Pinpoint the cell where the given text exists, returning its [x, y] midpoint coordinate. 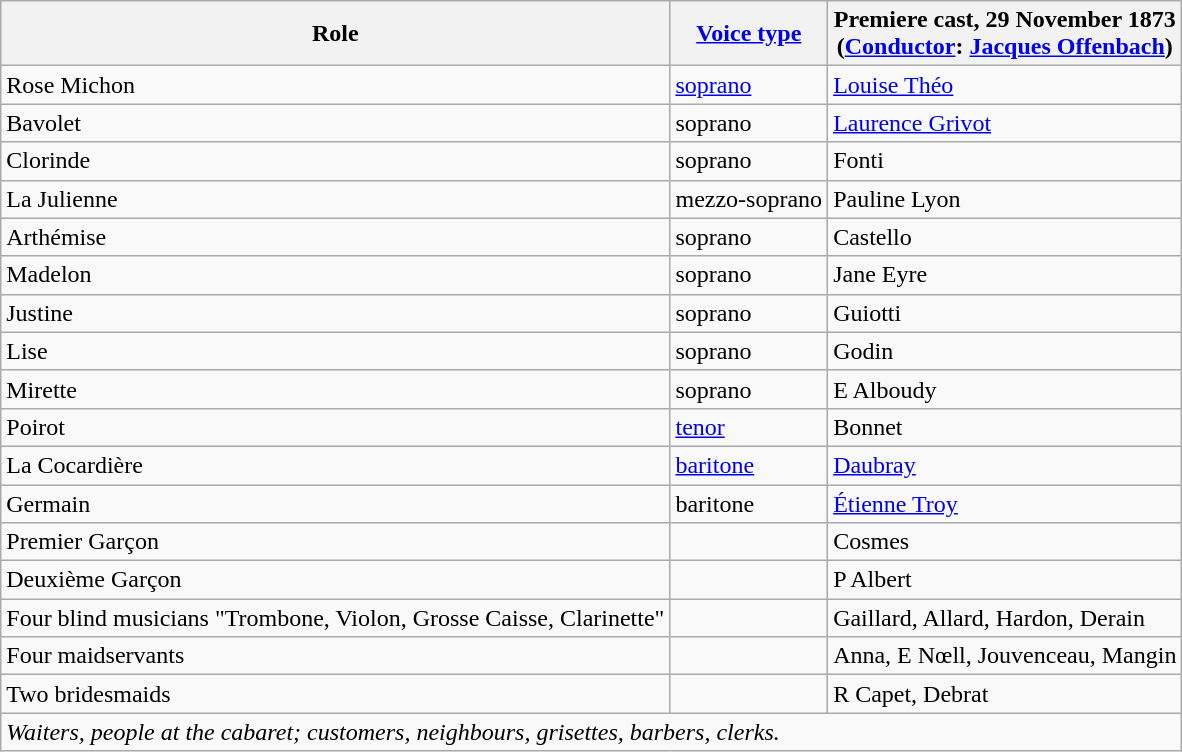
Premier Garçon [336, 542]
Deuxième Garçon [336, 580]
Mirette [336, 389]
Clorinde [336, 161]
Two bridesmaids [336, 694]
E Alboudy [1005, 389]
R Capet, Debrat [1005, 694]
Voice type [749, 34]
Role [336, 34]
Guiotti [1005, 313]
Justine [336, 313]
Laurence Grivot [1005, 123]
Daubray [1005, 465]
Madelon [336, 275]
Four maidservants [336, 656]
Louise Théo [1005, 85]
Jane Eyre [1005, 275]
P Albert [1005, 580]
Étienne Troy [1005, 503]
La Julienne [336, 199]
Castello [1005, 237]
Fonti [1005, 161]
Godin [1005, 351]
Bonnet [1005, 427]
Gaillard, Allard, Hardon, Derain [1005, 618]
Lise [336, 351]
Cosmes [1005, 542]
Rose Michon [336, 85]
Four blind musicians "Trombone, Violon, Grosse Caisse, Clarinette" [336, 618]
tenor [749, 427]
Poirot [336, 427]
Germain [336, 503]
Premiere cast, 29 November 1873(Conductor: Jacques Offenbach) [1005, 34]
Pauline Lyon [1005, 199]
mezzo-soprano [749, 199]
Anna, E Nœll, Jouvenceau, Mangin [1005, 656]
Bavolet [336, 123]
Waiters, people at the cabaret; customers, neighbours, grisettes, barbers, clerks. [592, 732]
Arthémise [336, 237]
La Cocardière [336, 465]
